Provide the [X, Y] coordinate of the cell's center where the given text is located.  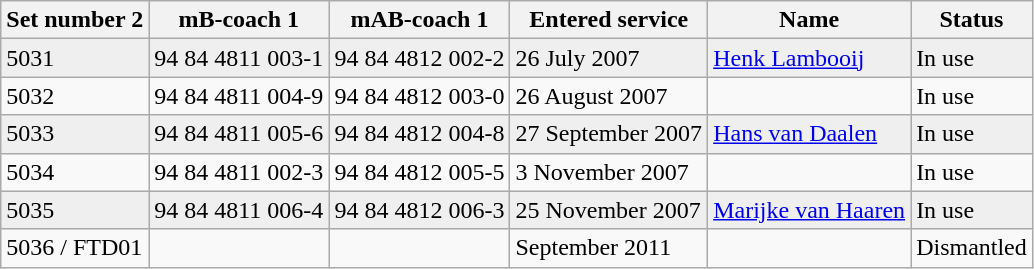
94 84 4812 004-8 [420, 134]
94 84 4812 005-5 [420, 172]
27 September 2007 [609, 134]
94 84 4812 002-2 [420, 58]
Henk Lambooij [810, 58]
94 84 4812 003-0 [420, 96]
26 July 2007 [609, 58]
5032 [75, 96]
25 November 2007 [609, 210]
94 84 4811 006-4 [239, 210]
Entered service [609, 20]
mB-coach 1 [239, 20]
September 2011 [609, 248]
26 August 2007 [609, 96]
5031 [75, 58]
Dismantled [972, 248]
94 84 4811 005-6 [239, 134]
Hans van Daalen [810, 134]
Status [972, 20]
5036 / FTD01 [75, 248]
Name [810, 20]
Marijke van Haaren [810, 210]
5033 [75, 134]
5035 [75, 210]
3 November 2007 [609, 172]
94 84 4811 003-1 [239, 58]
94 84 4811 004-9 [239, 96]
94 84 4811 002-3 [239, 172]
Set number 2 [75, 20]
mAB-coach 1 [420, 20]
94 84 4812 006-3 [420, 210]
5034 [75, 172]
